Output the [x, y] coordinate of the center of the cell containing the given text.  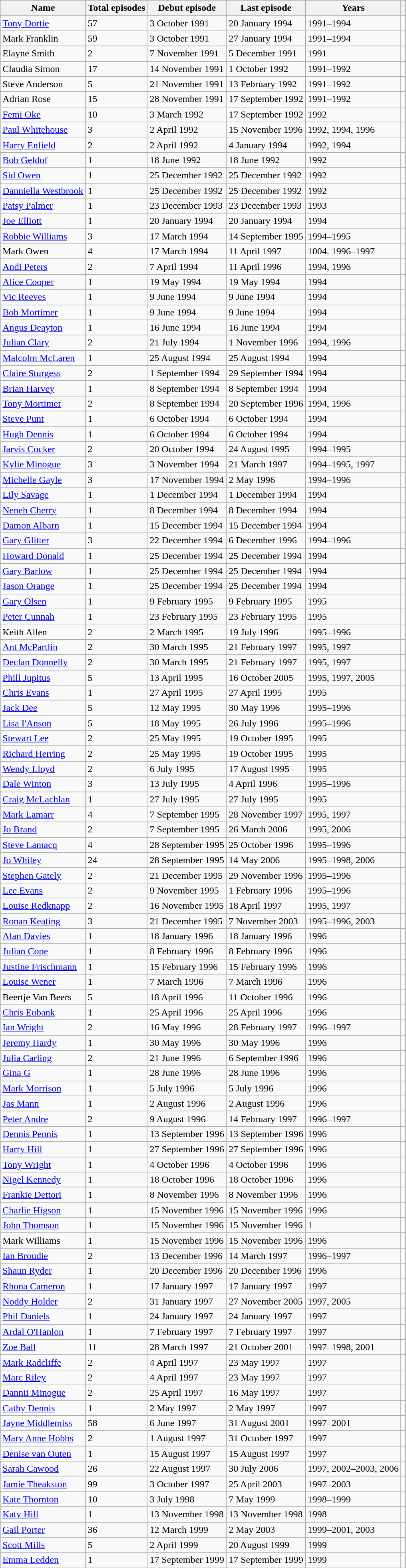
17 [117, 69]
31 January 1997 [187, 1301]
John Thomson [43, 1225]
Lee Evans [43, 890]
Jeremy Hardy [43, 1043]
Kate Thornton [43, 1499]
31 October 1997 [266, 1438]
Ian Wright [43, 1027]
Michelle Gayle [43, 480]
Tony Wright [43, 1165]
31 August 2001 [266, 1423]
1995–1998, 2006 [353, 860]
14 November 1991 [187, 69]
Dale Winton [43, 784]
13 July 1995 [187, 784]
Jo Whiley [43, 860]
99 [117, 1484]
Louise Wener [43, 982]
1997, 2005 [353, 1301]
1995, 1997, 2005 [353, 678]
5 December 1991 [266, 54]
28 November 1997 [266, 814]
Lisa I'Anson [43, 723]
58 [117, 1423]
1998–1999 [353, 1499]
2 May 1996 [266, 480]
24 August 1995 [266, 449]
6 July 1995 [187, 769]
Denise van Outen [43, 1454]
Mary Anne Hobbs [43, 1438]
1998 [353, 1514]
Marc Riley [43, 1377]
Ronan Keating [43, 921]
Mark Franklin [43, 38]
Paul Whitehouse [43, 130]
28 March 1997 [187, 1347]
Danniella Westbrook [43, 191]
Peter Cunnah [43, 616]
59 [117, 38]
Craig McLachlan [43, 799]
18 April 1996 [187, 997]
Jas Mann [43, 1103]
12 March 1999 [187, 1530]
Malcolm McLaren [43, 358]
21 November 1991 [187, 84]
3 July 1998 [187, 1499]
14 September 1995 [266, 236]
Charlie Higson [43, 1210]
Phil Daniels [43, 1317]
Bob Mortimer [43, 312]
Wendy Lloyd [43, 769]
29 November 1996 [266, 875]
26 July 1996 [266, 723]
11 April 1997 [266, 251]
15 [117, 99]
Cathy Dennis [43, 1408]
Peter Andre [43, 1119]
17 November 1994 [187, 480]
Sarah Cawood [43, 1469]
Mark Lamarr [43, 814]
1 February 1996 [266, 890]
Harry Hill [43, 1149]
Jason Orange [43, 586]
Keith Allen [43, 632]
Claudia Simon [43, 69]
14 March 1997 [266, 1256]
Chris Eubank [43, 1012]
3 March 1992 [187, 114]
6 December 1996 [266, 541]
27 January 1994 [266, 38]
13 December 1996 [187, 1256]
Jo Brand [43, 830]
26 March 2006 [266, 830]
1992, 1994 [353, 145]
Mark Radcliffe [43, 1362]
1 November 1996 [266, 343]
Steve Punt [43, 419]
36 [117, 1530]
Angus Deayton [43, 327]
16 May 1997 [266, 1392]
Brian Harvey [43, 388]
20 October 1994 [187, 449]
Mark Owen [43, 251]
25 April 1997 [187, 1392]
Jarvis Cocker [43, 449]
11 October 1996 [266, 997]
26 [117, 1469]
1995–1996, 2003 [353, 921]
Gail Porter [43, 1530]
18 May 1995 [187, 723]
Gary Glitter [43, 541]
Sid Owen [43, 175]
Howard Donald [43, 556]
Scott Mills [43, 1545]
3 November 1994 [187, 465]
Claire Sturgess [43, 373]
Last episode [266, 8]
9 November 1995 [187, 890]
Justine Frischmann [43, 967]
14 February 1997 [266, 1119]
21 October 2001 [266, 1347]
Vic Reeves [43, 297]
16 October 2005 [266, 678]
21 July 1994 [187, 343]
1999–2001, 2003 [353, 1530]
Dannii Minogue [43, 1392]
6 September 1996 [266, 1058]
20 August 1999 [266, 1545]
24 [117, 860]
1994–1995, 1997 [353, 465]
28 November 1991 [187, 99]
Gary Olsen [43, 601]
7 November 1991 [187, 54]
1993 [353, 206]
1997–2003 [353, 1484]
16 May 1996 [187, 1027]
Patsy Palmer [43, 206]
Declan Donnelly [43, 662]
25 October 1996 [266, 845]
Julian Clary [43, 343]
Years [353, 8]
17 August 1995 [266, 769]
1997, 2002–2003, 2006 [353, 1469]
Lily Savage [43, 495]
12 May 1995 [187, 708]
Mark Morrison [43, 1088]
11 April 1996 [266, 267]
Neneh Cherry [43, 510]
28 February 1997 [266, 1027]
Emma Ledden [43, 1560]
Joe Elliott [43, 221]
6 June 1997 [187, 1423]
13 April 1995 [187, 678]
1991 [353, 54]
Tony Dortie [43, 23]
Rhona Cameron [43, 1286]
1997–1998, 2001 [353, 1347]
1 September 1994 [187, 373]
13 February 1992 [266, 84]
1 August 1997 [187, 1438]
Jamie Theakston [43, 1484]
2 May 2003 [266, 1530]
Zoe Ball [43, 1347]
21 March 1997 [266, 465]
4 April 1996 [266, 784]
Adrian Rose [43, 99]
Stephen Gately [43, 875]
Julia Carling [43, 1058]
29 September 1994 [266, 373]
Louise Redknapp [43, 906]
1 October 1992 [266, 69]
Stewart Lee [43, 738]
Noddy Holder [43, 1301]
Gina G [43, 1073]
Femi Oke [43, 114]
Ardal O'Hanlon [43, 1332]
Richard Herring [43, 754]
Jack Dee [43, 708]
1995, 2006 [353, 830]
Alice Cooper [43, 282]
11 [117, 1347]
22 December 1994 [187, 541]
Elayne Smith [43, 54]
Frankie Dettori [43, 1195]
Andi Peters [43, 267]
Chris Evans [43, 693]
Ant McPartlin [43, 647]
Shaun Ryder [43, 1271]
Jayne Middlemiss [43, 1423]
3 October 1997 [187, 1484]
21 June 1996 [187, 1058]
20 September 1996 [266, 403]
Name [43, 8]
Ian Broudie [43, 1256]
Julian Cope [43, 952]
Damon Albarn [43, 525]
Steve Lamacq [43, 845]
Tony Mortimer [43, 403]
7 April 1994 [187, 267]
57 [117, 23]
Steve Anderson [43, 84]
Kylie Minogue [43, 465]
1004. 1996–1997 [353, 251]
Katy Hill [43, 1514]
9 August 1996 [187, 1119]
Beertje Van Beers [43, 997]
4 January 1994 [266, 145]
2 April 1999 [187, 1545]
Bob Geldof [43, 160]
Harry Enfield [43, 145]
Gary Barlow [43, 571]
1997–2001 [353, 1423]
18 April 1997 [266, 906]
Nigel Kennedy [43, 1180]
Mark Williams [43, 1241]
Hugh Dennis [43, 434]
7 November 2003 [266, 921]
19 July 1996 [266, 632]
1992, 1994, 1996 [353, 130]
25 April 2003 [266, 1484]
2 March 1995 [187, 632]
Robbie Williams [43, 236]
27 November 2005 [266, 1301]
Debut episode [187, 8]
30 July 2006 [266, 1469]
Total episodes [117, 8]
22 August 1997 [187, 1469]
Alan Davies [43, 936]
7 May 1999 [266, 1499]
16 November 1995 [187, 906]
14 May 2006 [266, 860]
Dennis Pennis [43, 1134]
Phill Jupitus [43, 678]
